Identify which cell holds the provided text, then report its (x, y) central coordinate. 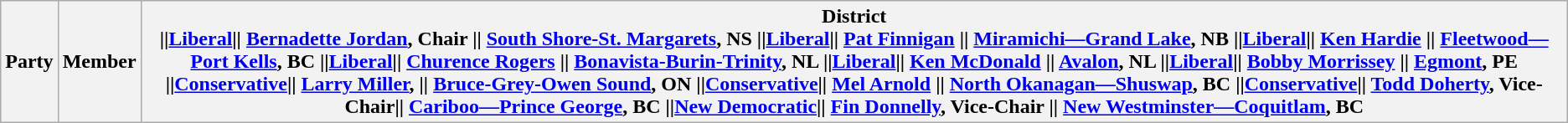
Party (29, 62)
Member (99, 62)
